Output the (x, y) coordinate of the center of the cell containing the given text.  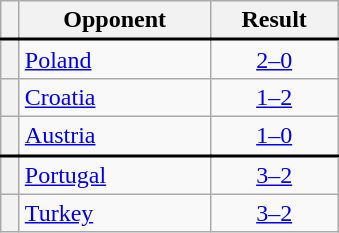
Turkey (114, 213)
Result (274, 20)
1–0 (274, 136)
Portugal (114, 174)
Opponent (114, 20)
1–2 (274, 97)
2–0 (274, 60)
Poland (114, 60)
Croatia (114, 97)
Austria (114, 136)
